Find where the given text appears and provide that cell's center as (X, Y) coordinate. 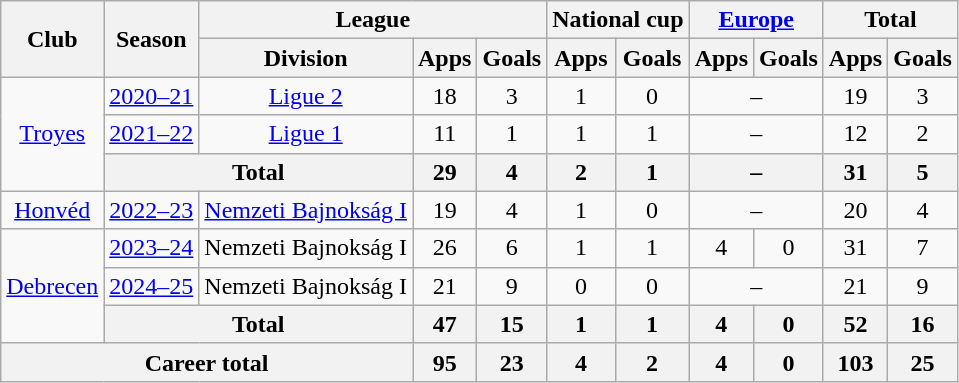
16 (923, 324)
52 (855, 324)
6 (512, 248)
Honvéd (52, 210)
20 (855, 210)
29 (444, 172)
15 (512, 324)
Ligue 1 (306, 134)
47 (444, 324)
Season (152, 39)
5 (923, 172)
25 (923, 362)
Division (306, 58)
95 (444, 362)
26 (444, 248)
7 (923, 248)
Ligue 2 (306, 96)
11 (444, 134)
18 (444, 96)
12 (855, 134)
National cup (618, 20)
2021–22 (152, 134)
Debrecen (52, 286)
Troyes (52, 134)
Europe (756, 20)
2024–25 (152, 286)
103 (855, 362)
2022–23 (152, 210)
2023–24 (152, 248)
2020–21 (152, 96)
League (373, 20)
23 (512, 362)
Club (52, 39)
Career total (207, 362)
